Pinpoint the cell where the given text exists, returning its (X, Y) midpoint coordinate. 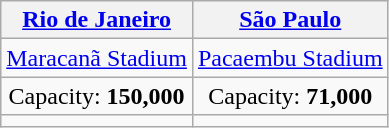
Rio de Janeiro (97, 20)
Maracanã Stadium (97, 58)
Capacity: 150,000 (97, 96)
Capacity: 71,000 (290, 96)
São Paulo (290, 20)
Pacaembu Stadium (290, 58)
